Extract the [X, Y] coordinate from the center of the cell holding the provided text.  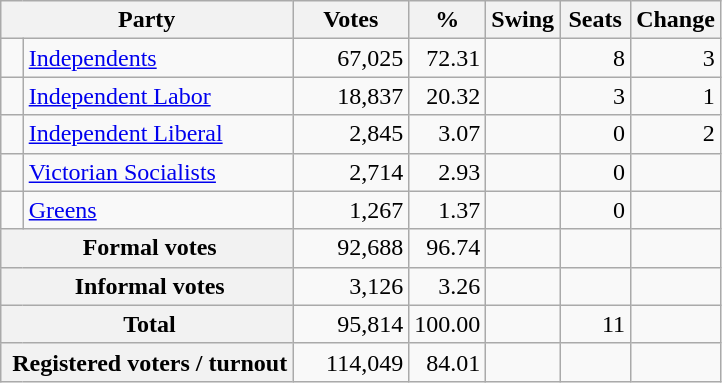
8 [596, 58]
Seats [596, 20]
% [448, 20]
Independent Labor [158, 96]
67,025 [351, 58]
72.31 [448, 58]
3.07 [448, 134]
1 [676, 96]
Formal votes [147, 248]
1.37 [448, 210]
84.01 [448, 362]
11 [596, 324]
92,688 [351, 248]
96.74 [448, 248]
2.93 [448, 172]
2,845 [351, 134]
1,267 [351, 210]
Swing [523, 20]
Greens [158, 210]
Change [676, 20]
Registered voters / turnout [147, 362]
3,126 [351, 286]
95,814 [351, 324]
2 [676, 134]
Independent Liberal [158, 134]
Total [147, 324]
Victorian Socialists [158, 172]
3.26 [448, 286]
20.32 [448, 96]
Informal votes [147, 286]
Independents [158, 58]
100.00 [448, 324]
2,714 [351, 172]
18,837 [351, 96]
Party [147, 20]
114,049 [351, 362]
Votes [351, 20]
